For the text-containing cell, return its midpoint in [x, y] coordinate format. 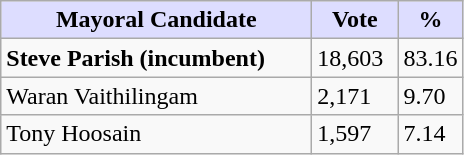
83.16 [430, 58]
Vote [355, 20]
Waran Vaithilingam [156, 96]
Tony Hoosain [156, 134]
% [430, 20]
1,597 [355, 134]
2,171 [355, 96]
18,603 [355, 58]
Steve Parish (incumbent) [156, 58]
9.70 [430, 96]
Mayoral Candidate [156, 20]
7.14 [430, 134]
